Search for the cell housing the specified text and yield its [X, Y] center coordinate. 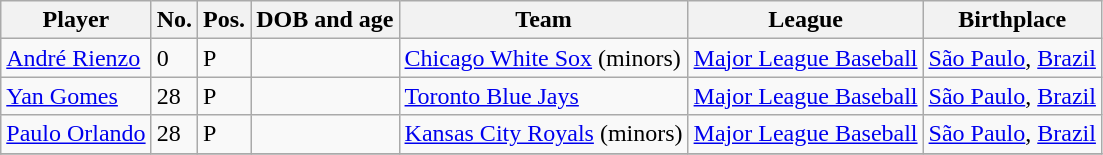
Toronto Blue Jays [544, 96]
André Rienzo [76, 58]
Player [76, 20]
DOB and age [325, 20]
Team [544, 20]
Birthplace [1012, 20]
Pos. [224, 20]
Paulo Orlando [76, 134]
No. [174, 20]
Yan Gomes [76, 96]
0 [174, 58]
League [806, 20]
Kansas City Royals (minors) [544, 134]
Chicago White Sox (minors) [544, 58]
